Determine the (X, Y) coordinate at the center of the cell enclosing the given text.  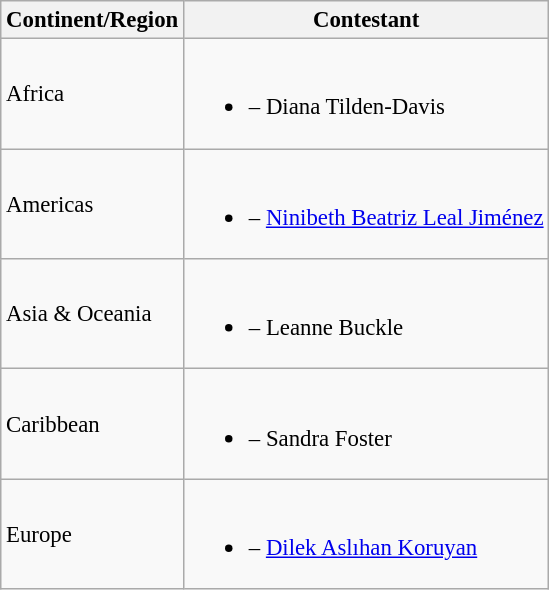
Europe (92, 534)
Africa (92, 94)
– Leanne Buckle (366, 314)
– Diana Tilden-Davis (366, 94)
Americas (92, 204)
Asia & Oceania (92, 314)
– Ninibeth Beatriz Leal Jiménez (366, 204)
Caribbean (92, 424)
Continent/Region (92, 20)
– Sandra Foster (366, 424)
– Dilek Aslıhan Koruyan (366, 534)
Contestant (366, 20)
